Scan for the cell matching the given text and deliver its [x, y] coordinate at center. 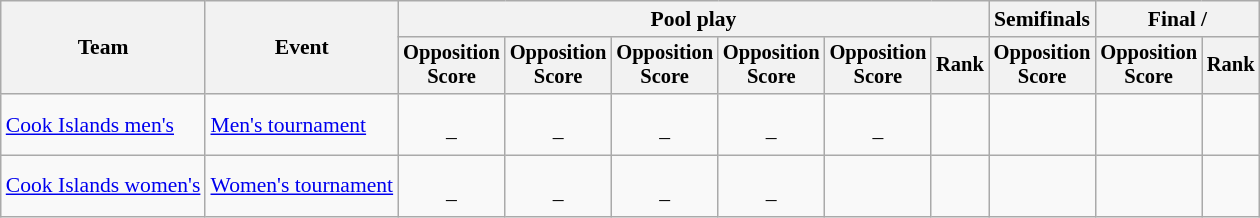
Pool play [694, 19]
Team [104, 48]
Men's tournament [302, 124]
Event [302, 48]
Final / [1177, 19]
Women's tournament [302, 186]
Cook Islands men's [104, 124]
Semifinals [1042, 19]
Cook Islands women's [104, 186]
